Capture the cell that displays the provided text and extract its [X, Y] central coordinate. 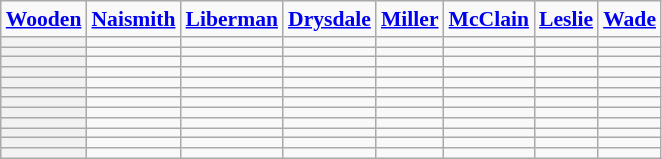
Liberman [232, 19]
McClain [489, 19]
Naismith [133, 19]
Drysdale [330, 19]
Wade [630, 19]
Wooden [44, 19]
Miller [410, 19]
Leslie [566, 19]
